Return (X, Y) of the center of cell containing provided text 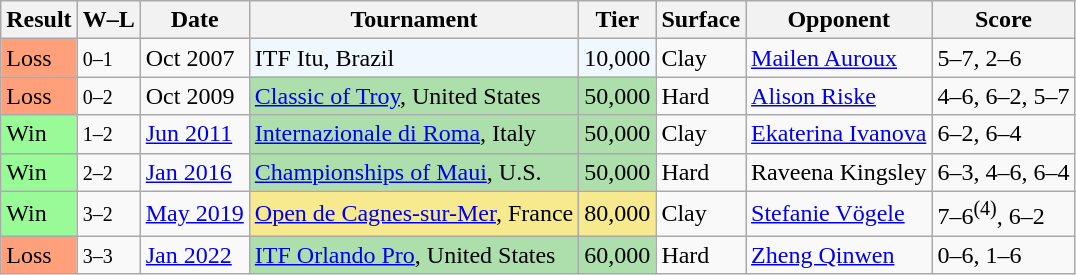
4–6, 6–2, 5–7 (1004, 96)
ITF Itu, Brazil (414, 58)
3–3 (108, 255)
Score (1004, 20)
Date (194, 20)
Stefanie Vögele (839, 214)
5–7, 2–6 (1004, 58)
Jan 2016 (194, 172)
6–3, 4–6, 6–4 (1004, 172)
Tournament (414, 20)
Jan 2022 (194, 255)
10,000 (618, 58)
80,000 (618, 214)
0–6, 1–6 (1004, 255)
Opponent (839, 20)
6–2, 6–4 (1004, 134)
Oct 2009 (194, 96)
2–2 (108, 172)
60,000 (618, 255)
Jun 2011 (194, 134)
Zheng Qinwen (839, 255)
May 2019 (194, 214)
Result (39, 20)
ITF Orlando Pro, United States (414, 255)
3–2 (108, 214)
Oct 2007 (194, 58)
Classic of Troy, United States (414, 96)
Championships of Maui, U.S. (414, 172)
Raveena Kingsley (839, 172)
W–L (108, 20)
Open de Cagnes-sur-Mer, France (414, 214)
Mailen Auroux (839, 58)
Ekaterina Ivanova (839, 134)
7–6(4), 6–2 (1004, 214)
Internazionale di Roma, Italy (414, 134)
Surface (701, 20)
1–2 (108, 134)
Tier (618, 20)
0–1 (108, 58)
0–2 (108, 96)
Alison Riske (839, 96)
